From the cell containing the given text, extract its center point as (x, y) coordinate. 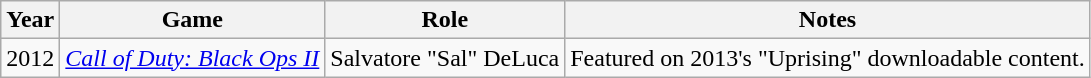
Call of Duty: Black Ops II (192, 58)
Game (192, 20)
2012 (30, 58)
Year (30, 20)
Notes (828, 20)
Featured on 2013's "Uprising" downloadable content. (828, 58)
Salvatore "Sal" DeLuca (445, 58)
Role (445, 20)
